Locate the cell with the specified text and output its (x, y) center coordinate. 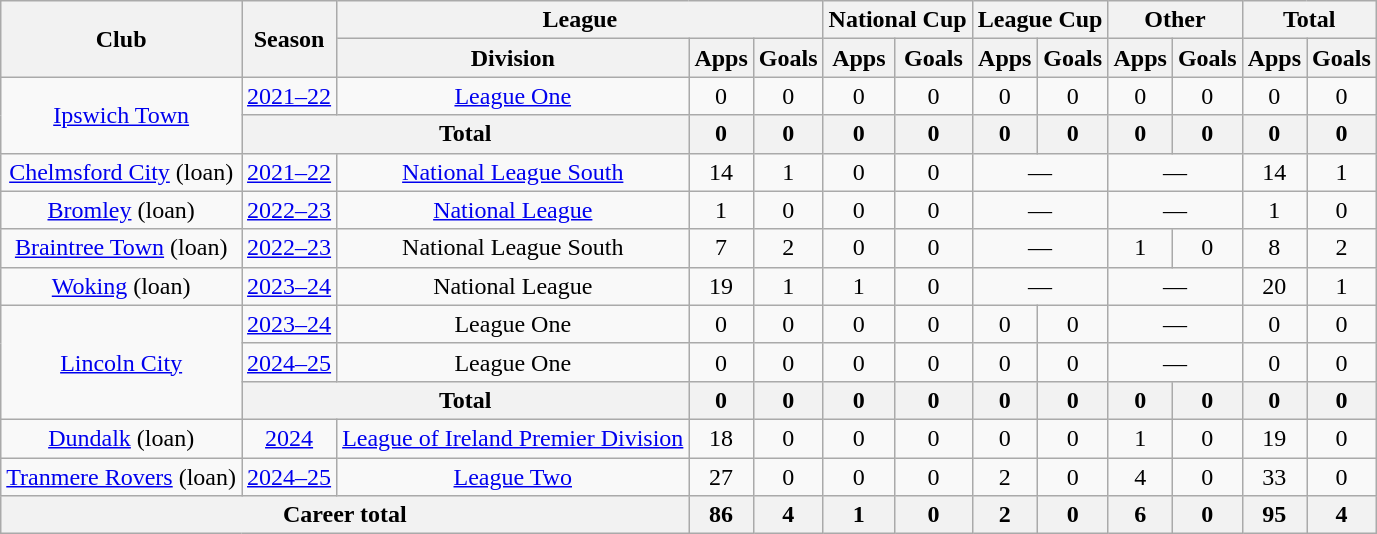
7 (721, 248)
6 (1140, 515)
Ipswich Town (122, 115)
Season (290, 39)
Woking (loan) (122, 286)
Tranmere Rovers (loan) (122, 477)
20 (1274, 286)
National Cup (898, 20)
Lincoln City (122, 362)
League Cup (1040, 20)
86 (721, 515)
Division (513, 58)
27 (721, 477)
2024 (290, 438)
Club (122, 39)
League Two (513, 477)
Chelmsford City (loan) (122, 172)
Dundalk (loan) (122, 438)
8 (1274, 248)
Braintree Town (loan) (122, 248)
95 (1274, 515)
League (580, 20)
Other (1175, 20)
League of Ireland Premier Division (513, 438)
Career total (345, 515)
18 (721, 438)
Bromley (loan) (122, 210)
33 (1274, 477)
